Detect which cell encompasses the target text, then output its (x, y) center coordinate. 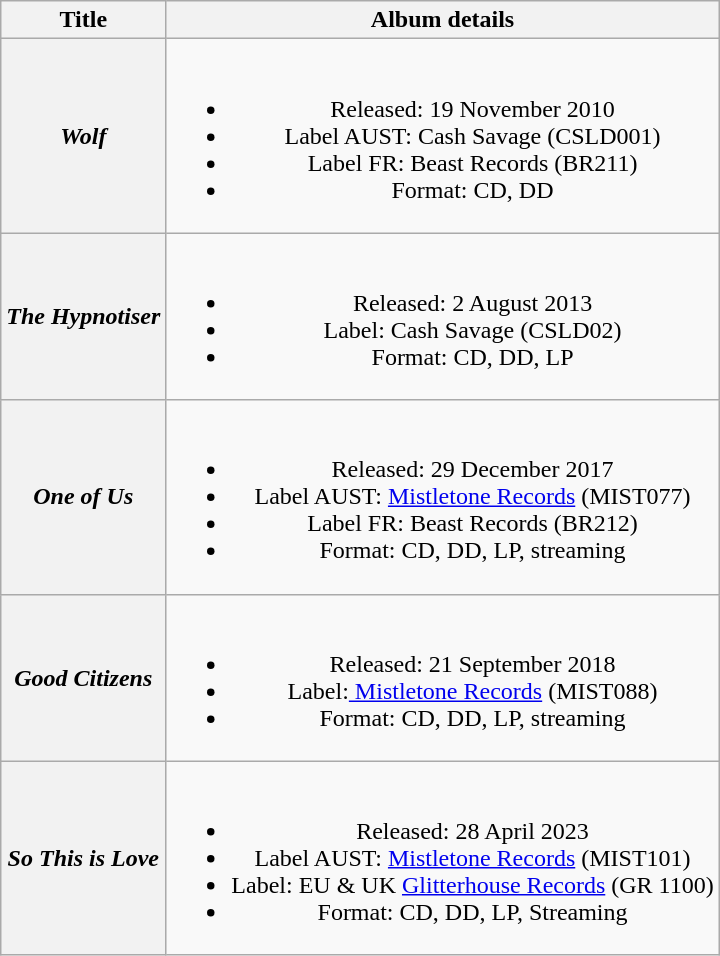
So This is Love (84, 858)
Released: 2 August 2013Label: Cash Savage (CSLD02)Format: CD, DD, LP (442, 316)
The Hypnotiser (84, 316)
One of Us (84, 497)
Released: 21 September 2018Label: Mistletone Records (MIST088)Format: CD, DD, LP, streaming (442, 678)
Title (84, 20)
Good Citizens (84, 678)
Wolf (84, 136)
Released: 29 December 2017Label AUST: Mistletone Records (MIST077)Label FR: Beast Records (BR212)Format: CD, DD, LP, streaming (442, 497)
Released: 28 April 2023Label AUST: Mistletone Records (MIST101)Label: EU & UK Glitterhouse Records (GR 1100)Format: CD, DD, LP, Streaming (442, 858)
Album details (442, 20)
Released: 19 November 2010Label AUST: Cash Savage (CSLD001)Label FR: Beast Records (BR211)Format: CD, DD (442, 136)
